Search for the cell housing the specified text and yield its (X, Y) center coordinate. 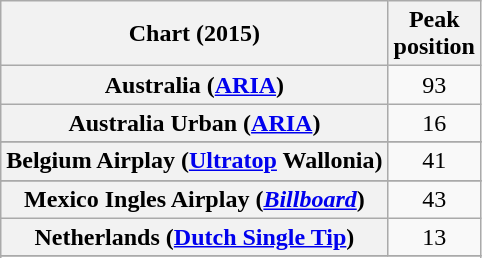
Mexico Ingles Airplay (Billboard) (194, 199)
13 (434, 237)
41 (434, 161)
Australia (ARIA) (194, 85)
43 (434, 199)
Peakposition (434, 34)
Belgium Airplay (Ultratop Wallonia) (194, 161)
Australia Urban (ARIA) (194, 123)
Netherlands (Dutch Single Tip) (194, 237)
93 (434, 85)
16 (434, 123)
Chart (2015) (194, 34)
